Determine the (x, y) coordinate at the center of the cell enclosing the given text.  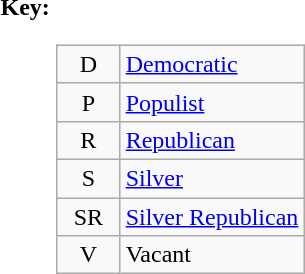
S (89, 178)
V (89, 255)
P (89, 102)
SR (89, 217)
Silver Republican (212, 217)
Silver (212, 178)
D (89, 64)
Republican (212, 140)
Populist (212, 102)
Democratic (212, 64)
R (89, 140)
Vacant (212, 255)
